Scan for the cell matching the given text and deliver its [x, y] coordinate at center. 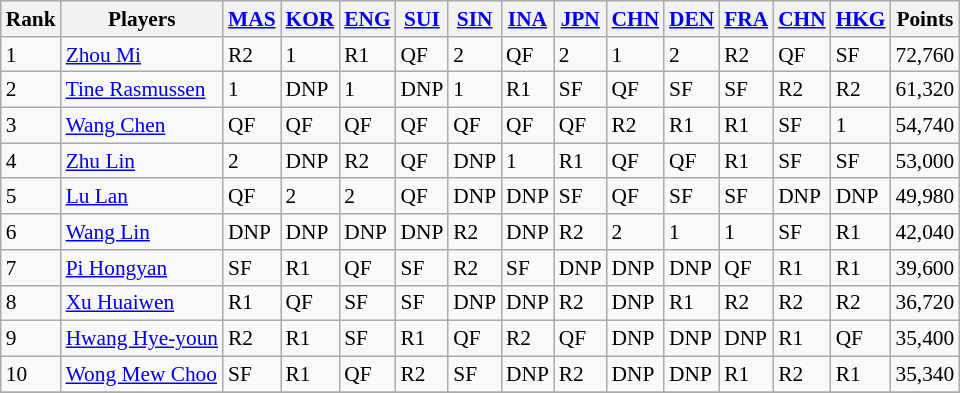
6 [31, 232]
10 [31, 374]
KOR [310, 19]
3 [31, 126]
61,320 [924, 90]
4 [31, 161]
42,040 [924, 232]
Players [142, 19]
HKG [861, 19]
Wang Lin [142, 232]
SIN [474, 19]
35,340 [924, 374]
54,740 [924, 126]
35,400 [924, 339]
53,000 [924, 161]
SUI [422, 19]
5 [31, 197]
8 [31, 303]
72,760 [924, 55]
Wong Mew Choo [142, 374]
36,720 [924, 303]
Rank [31, 19]
49,980 [924, 197]
JPN [580, 19]
Tine Rasmussen [142, 90]
Wang Chen [142, 126]
DEN [692, 19]
7 [31, 268]
Lu Lan [142, 197]
Xu Huaiwen [142, 303]
Zhu Lin [142, 161]
39,600 [924, 268]
FRA [746, 19]
Points [924, 19]
INA [528, 19]
9 [31, 339]
Zhou Mi [142, 55]
MAS [252, 19]
Hwang Hye-youn [142, 339]
ENG [367, 19]
Pi Hongyan [142, 268]
